Find where the given text appears and provide that cell's center as (X, Y) coordinate. 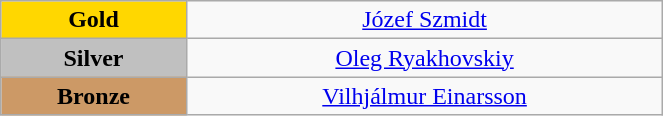
Vilhjálmur Einarsson (424, 96)
Silver (94, 58)
Oleg Ryakhovskiy (424, 58)
Józef Szmidt (424, 20)
Gold (94, 20)
Bronze (94, 96)
